Return [X, Y] of the center of cell containing provided text 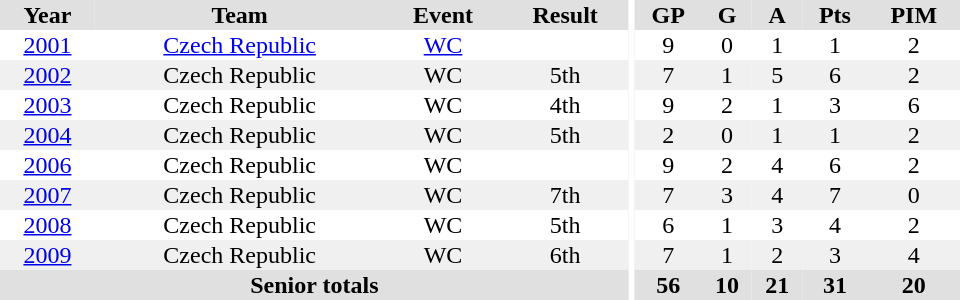
6th [566, 255]
2003 [48, 105]
PIM [914, 15]
4th [566, 105]
Pts [834, 15]
Senior totals [314, 285]
GP [668, 15]
31 [834, 285]
2007 [48, 195]
2004 [48, 135]
2008 [48, 225]
56 [668, 285]
7th [566, 195]
G [727, 15]
Year [48, 15]
5 [777, 75]
21 [777, 285]
A [777, 15]
Result [566, 15]
2009 [48, 255]
2002 [48, 75]
2006 [48, 165]
Event [442, 15]
20 [914, 285]
2001 [48, 45]
Team [240, 15]
10 [727, 285]
